Find where the given text appears and provide that cell's center as [x, y] coordinate. 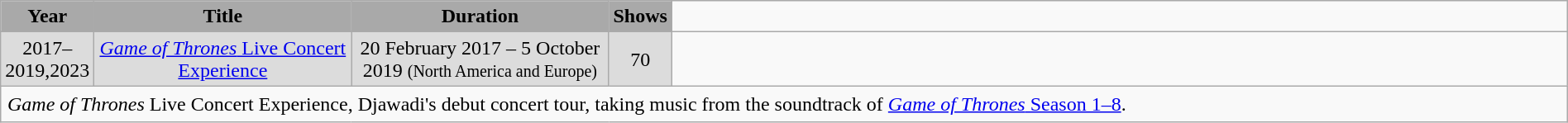
Game of Thrones Live Concert Experience, Djawadi's debut concert tour, taking music from the soundtrack of Game of Thrones Season 1–8. [784, 104]
20 February 2017 – 5 October 2019 (North America and Europe) [480, 59]
70 [640, 59]
Shows [640, 17]
Title [223, 17]
2017–2019,2023 [48, 59]
Game of Thrones Live Concert Experience [223, 59]
Duration [480, 17]
Year [48, 17]
